Capture the cell that displays the provided text and extract its [x, y] central coordinate. 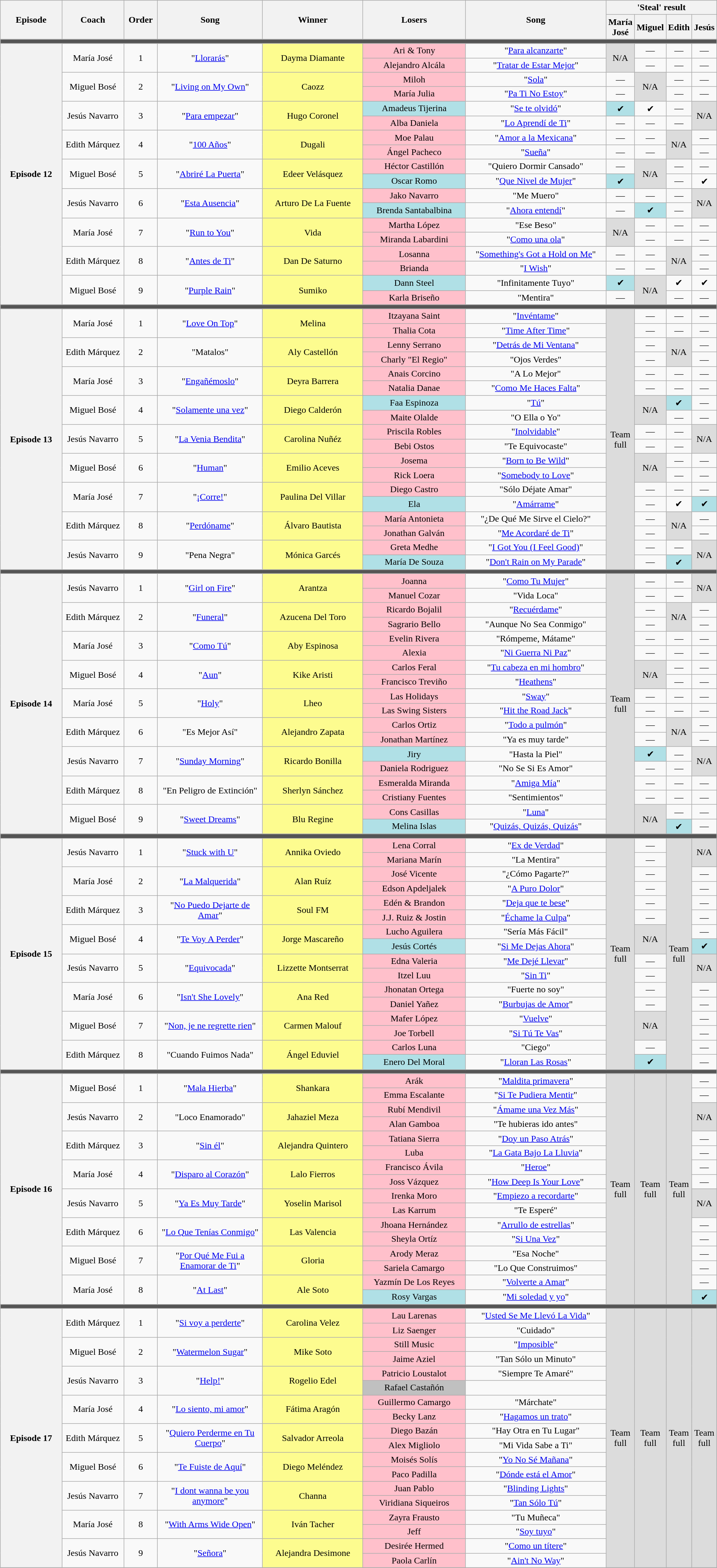
"Fuerte no soy" [535, 990]
"Ámame una Vez Más" [535, 1109]
Carolina Velez [312, 1323]
Episode 14 [31, 704]
Zayra Frausto [414, 1517]
"Me Dejé Llevar" [535, 961]
"Te Voy A Perder" [210, 939]
Alejandro Zapata [312, 732]
"Recuérdame" [535, 610]
Paco Padilla [414, 1474]
"Ese Beso" [535, 225]
Alejandro Alcála [414, 65]
"Quiero Perderme en Tu Cuerpo" [210, 1438]
Jesús Cortés [414, 946]
Jonathan Martínez [414, 739]
"Arrullo de estrellas" [535, 1225]
"Mi soledad y yo" [535, 1297]
Mike Soto [312, 1352]
"Tan Sólo un Minuto" [535, 1359]
Arantza [312, 588]
"Lo Aprendí de Ti" [535, 123]
Alba Daniela [414, 123]
Melina [312, 323]
"Cuando Fuimos Nada" [210, 1055]
Becky Lanz [414, 1416]
Greta Medhe [414, 547]
"At Last" [210, 1290]
"Sola" [535, 79]
"Inolvidable" [535, 432]
Azucena Del Toro [312, 617]
"Disparo al Corazón" [210, 1174]
"Ain't No Way" [535, 1560]
Thalia Cota [414, 330]
"En Peligro de Extinción" [210, 790]
"Human" [210, 468]
Priscila Robles [414, 432]
"Mentira" [535, 297]
"No Se Si Es Amor" [535, 769]
Esmeralda Miranda [414, 783]
Juan Pablo [414, 1488]
"Señora" [210, 1553]
Order [141, 20]
María Antonieta [414, 519]
"Hay Otra en Tu Lugar" [535, 1431]
"La Malquerida" [210, 881]
"¿De Qué Me Sirve el Cielo?" [535, 519]
"Run to You" [210, 232]
Yazmín De Los Reyes [414, 1282]
Viridiana Siqueiros [414, 1503]
Episode 16 [31, 1189]
"Doy un Paso Atrás" [535, 1138]
"Llorarás" [210, 58]
Irenka Moro [414, 1196]
"Todo a pulmón" [535, 725]
"Born to Be Wild" [535, 460]
"Sunday Morning" [210, 761]
Coach [93, 20]
Guillermo Camargo [414, 1402]
"Stuck with U" [210, 852]
Alan Ruíz [312, 881]
"Don't Rain on My Parade" [535, 562]
Channa [312, 1495]
"Te Esperé" [535, 1210]
"La Venia Bendita" [210, 439]
Brianda [414, 268]
Alejandra Quintero [312, 1145]
Jako Navarro [414, 196]
Miguel [650, 27]
Lalo Fierros [312, 1174]
"O Ella o Yo" [535, 417]
Moisés Solís [414, 1460]
Episode 17 [31, 1438]
Jhonatan Ortega [414, 990]
"How Deep Is Your Love" [535, 1181]
"With Arms Wide Open" [210, 1524]
Lenny Serrano [414, 345]
"Por Qué Me Fui a Enamorar de Ti" [210, 1261]
Rick Loera [414, 475]
Paola Carlín [414, 1560]
Jiry [414, 754]
María Julia [414, 94]
Lau Larenas [414, 1316]
"Heroe" [535, 1167]
Manuel Cozar [414, 595]
Sariela Camargo [414, 1268]
'Steal' result [661, 8]
"Como una ola" [535, 239]
Oscar Romo [414, 181]
Desirée Hermed [414, 1546]
Arák [414, 1081]
Alexia [414, 653]
Episode 13 [31, 439]
"Amárrame" [535, 504]
Cons Casillas [414, 812]
"Amor a la Mexicana" [535, 138]
Emilio Aceves [312, 468]
"Si Tú Te Vas" [535, 1033]
Jesús [704, 27]
Arody Meraz [414, 1253]
"Quiero Dormir Cansado" [535, 166]
"Soy tuyo" [535, 1532]
"Esa Noche" [535, 1253]
Faa Espinoza [414, 403]
María De Souza [414, 562]
"Pa Ti No Estoy" [535, 94]
Luba [414, 1153]
"Quizás, Quizás, Quizás" [535, 826]
Las Valencia [312, 1232]
Carmen Malouf [312, 1026]
"Aun" [210, 674]
"Purple Rain" [210, 290]
Álvaro Bautista [312, 526]
"Help!" [210, 1381]
Daniel Yañez [414, 1004]
"Aunque No Sea Conmigo" [535, 624]
Yoselin Marisol [312, 1203]
Episode [31, 20]
"Siempre Te Amaré" [535, 1373]
Moe Palau [414, 138]
"Lo Que Construimos" [535, 1268]
"Lo siento, mi amor" [210, 1409]
"Tu cabeza en mi hombro" [535, 667]
Arturo De La Fuente [312, 203]
"Luna" [535, 812]
Edén & Brandon [414, 903]
Aby Espinosa [312, 646]
"Te hubieras ido antes" [535, 1124]
Francisco Ávila [414, 1167]
"Sweet Dreams" [210, 819]
"Abriré La Puerta" [210, 174]
J.J. Ruiz & Jostin [414, 917]
"Non, je ne regrette rien" [210, 1026]
"Solamente una vez" [210, 410]
Miloh [414, 79]
"Maldita primavera" [535, 1081]
"Te Equivocaste" [535, 446]
"Loco Enamorado" [210, 1117]
Edith [679, 27]
Jahaziel Meza [312, 1117]
Lucho Aguilera [414, 931]
Cristiany Fuentes [414, 797]
Sumiko [312, 290]
Alejandra Desimone [312, 1553]
Jonathan Galván [414, 533]
Hugo Coronel [312, 116]
Las Holidays [414, 696]
"I dont wanna be you anymore" [210, 1495]
Bebi Ostos [414, 446]
Jhoana Hernández [414, 1225]
"Vuelve" [535, 1018]
"Hagamos un trato" [535, 1416]
Patricio Loustalot [414, 1373]
Lheo [312, 703]
Edna Valeria [414, 961]
"Esta Ausencia" [210, 203]
"Yo No Sé Mañana" [535, 1460]
Alan Gamboa [414, 1124]
"A Puro Dolor" [535, 888]
Miranda Labardini [414, 239]
Diego Bazán [414, 1431]
Ale Soto [312, 1290]
Ricardo Bonilla [312, 761]
Las Karrum [414, 1210]
Winner [312, 20]
"Heathens" [535, 682]
"Como Tú" [210, 646]
"Para alcanzarte" [535, 51]
Iván Tacher [312, 1524]
"Something's Got a Hold on Me" [535, 254]
Blu Regine [312, 819]
"Detrás de Mi Ventana" [535, 345]
"Perdóname" [210, 526]
"Love On Top" [210, 323]
Dan De Saturno [312, 261]
Carolina Nuñéz [312, 439]
Lizzette Montserrat [312, 968]
"Ya es muy tarde" [535, 739]
"Vida Loca" [535, 595]
Evelin Rivera [414, 638]
"Hit the Road Jack" [535, 710]
"Sería Más Fácil" [535, 931]
José Vicente [414, 874]
Ana Red [312, 997]
Mónica Garcés [312, 555]
Shankara [312, 1088]
"Sueña" [535, 152]
"Blinding Lights" [535, 1488]
Sagrario Bello [414, 624]
"Que Nivel de Mujer" [535, 181]
Soul FM [312, 910]
Brenda Santabalbina [414, 211]
"Es Mejor Así" [210, 732]
"Se te olvidó" [535, 108]
"Imposible" [535, 1345]
Sherlyn Sánchez [312, 790]
Charly "El Regio" [414, 359]
Rogelio Edel [312, 1381]
"Tú" [535, 403]
Dugali [312, 145]
"Como un títere" [535, 1546]
Rosy Vargas [414, 1297]
Carlos Feral [414, 667]
"Ciego" [535, 1047]
Sheyla Ortíz [414, 1239]
Joss Vázquez [414, 1181]
Salvador Arreola [312, 1438]
"100 Años" [210, 145]
"Si Me Dejas Ahora" [535, 946]
Daniela Rodriguez [414, 769]
Liz Saenger [414, 1330]
"I Wish" [535, 268]
Martha López [414, 225]
"Pena Negra" [210, 555]
Rubí Mendivil [414, 1109]
Ari & Tony [414, 51]
"Invéntame" [535, 316]
Annika Oviedo [312, 852]
Melina Islas [414, 826]
"Para empezar" [210, 116]
"Funeral" [210, 617]
Amadeus Tijerina [414, 108]
"Me Acordaré de Ti" [535, 533]
"Matalos" [210, 352]
"La Gata Bajo La Lluvia" [535, 1153]
Karla Briseño [414, 297]
"Como Tu Mujer" [535, 581]
"Living on My Own" [210, 87]
"Tratar de Estar Mejor" [535, 65]
Natalia Danae [414, 388]
"La Mentira" [535, 860]
Mafer López [414, 1018]
"Lloran Las Rosas" [535, 1062]
Jeff [414, 1532]
"Lo Que Tenías Conmigo" [210, 1232]
Ángel Pacheco [414, 152]
Ricardo Bojalil [414, 610]
Héctor Castillón [414, 166]
"No Puedo Dejarte de Amar" [210, 910]
"Time After Time" [535, 330]
"Ex de Verdad" [535, 845]
"Sólo Déjate Amar" [535, 489]
Still Music [414, 1345]
Vida [312, 232]
"Cuidado" [535, 1330]
Diego Meléndez [312, 1467]
Joanna [414, 581]
"Volverte a Amar" [535, 1282]
"Ya Es Muy Tarde" [210, 1203]
"Tan Sólo Tú" [535, 1503]
"Mi Vida Sabe a Ti" [535, 1445]
"Si voy a perderte" [210, 1323]
"Usted Se Me Llevó La Vida" [535, 1316]
Joe Torbell [414, 1033]
"Como Me Haces Falta" [535, 388]
Las Swing Sisters [414, 710]
"Sway" [535, 696]
Francisco Treviño [414, 682]
"Sin él" [210, 1145]
Carlos Luna [414, 1047]
Aly Castellón [312, 352]
Diego Calderón [312, 410]
"Me Muero" [535, 196]
Caozz [312, 87]
Episode 12 [31, 174]
"Dónde está el Amor" [535, 1474]
Emma Escalante [414, 1095]
Itzayana Saint [414, 316]
"¡Corre!" [210, 497]
"I Got You (I Feel Good)" [535, 547]
Episode 15 [31, 954]
"Isn't She Lovely" [210, 997]
"Ojos Verdes" [535, 359]
"Deja que te bese" [535, 903]
"Tu Muñeca" [535, 1517]
Ángel Eduviel [312, 1055]
Alex Migliolo [414, 1445]
Rafael Castañón [414, 1388]
"Holy" [210, 703]
Itzel Luu [414, 975]
Paulina Del Villar [312, 497]
"A Lo Mejor" [535, 373]
Josema [414, 460]
"Mala Hierba" [210, 1088]
Lena Corral [414, 845]
Mariana Marín [414, 860]
Dayma Diamante [312, 58]
"Watermelon Sugar" [210, 1352]
"Hasta la Piel" [535, 754]
Edeer Velásquez [312, 174]
"Sentimientos" [535, 797]
Jorge Mascareño [312, 939]
"Te Fuiste de Aquí" [210, 1467]
Kike Aristi [312, 674]
"Si Una Vez" [535, 1239]
Edson Apdeljalek [414, 888]
Losanna [414, 254]
"Engañémoslo" [210, 381]
"Equivocada" [210, 968]
Gloria [312, 1261]
"Somebody to Love" [535, 475]
"Rómpeme, Mátame" [535, 638]
"Sin Ti" [535, 975]
"Amiga Mía" [535, 783]
Anais Corcino [414, 373]
"Antes de Ti" [210, 261]
"Márchate" [535, 1402]
"Infinitamente Tuyo" [535, 283]
Tatiana Sierra [414, 1138]
"Burbujas de Amor" [535, 1004]
"Girl on Fire" [210, 588]
"Si Te Pudiera Mentir" [535, 1095]
Enero Del Moral [414, 1062]
Jaime Aziel [414, 1359]
Maite Olalde [414, 417]
Deyra Barrera [312, 381]
Losers [414, 20]
"Ni Guerra Ni Paz" [535, 653]
"¿Cómo Pagarte?" [535, 874]
Carlos Ortiz [414, 725]
Diego Castro [414, 489]
"Ahora entendí" [535, 211]
Dann Steel [414, 283]
Ela [414, 504]
"Échame la Culpa" [535, 917]
Fátima Aragón [312, 1409]
"Empiezo a recordarte" [535, 1196]
